Pinpoint the cell where the given text exists, returning its (X, Y) midpoint coordinate. 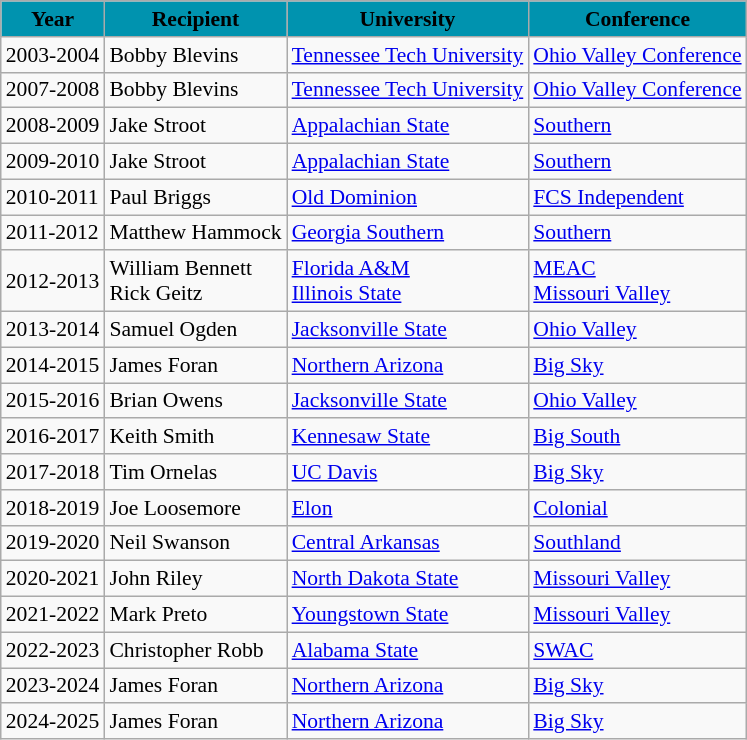
2017-2018 (53, 472)
2012-2013 (53, 282)
2003-2004 (53, 55)
2008-2009 (53, 126)
Keith Smith (195, 437)
2016-2017 (53, 437)
University (408, 19)
Conference (637, 19)
2024-2025 (53, 722)
2021-2022 (53, 615)
Mark Preto (195, 615)
MEACMissouri Valley (637, 282)
Joe Loosemore (195, 508)
2022-2023 (53, 650)
Youngstown State (408, 615)
North Dakota State (408, 579)
2011-2012 (53, 233)
UC Davis (408, 472)
William BennettRick Geitz (195, 282)
Big South (637, 437)
Christopher Robb (195, 650)
2014-2015 (53, 365)
Southland (637, 543)
Central Arkansas (408, 543)
Georgia Southern (408, 233)
Alabama State (408, 650)
Elon (408, 508)
Neil Swanson (195, 543)
2023-2024 (53, 686)
Paul Briggs (195, 197)
John Riley (195, 579)
Year (53, 19)
SWAC (637, 650)
Samuel Ogden (195, 330)
Brian Owens (195, 401)
Colonial (637, 508)
2010-2011 (53, 197)
2009-2010 (53, 162)
2018-2019 (53, 508)
Florida A&MIllinois State (408, 282)
Recipient (195, 19)
2015-2016 (53, 401)
2007-2008 (53, 90)
2019-2020 (53, 543)
Tim Ornelas (195, 472)
2020-2021 (53, 579)
2013-2014 (53, 330)
Old Dominion (408, 197)
Matthew Hammock (195, 233)
Kennesaw State (408, 437)
FCS Independent (637, 197)
